Pinpoint the cell where the given text exists, returning its [x, y] midpoint coordinate. 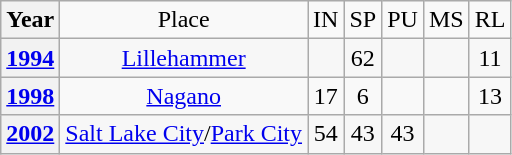
62 [363, 58]
SP [363, 20]
Place [184, 20]
54 [326, 134]
1994 [30, 58]
11 [490, 58]
MS [446, 20]
Year [30, 20]
RL [490, 20]
Salt Lake City/Park City [184, 134]
Nagano [184, 96]
Lillehammer [184, 58]
IN [326, 20]
1998 [30, 96]
6 [363, 96]
17 [326, 96]
13 [490, 96]
2002 [30, 134]
PU [403, 20]
